Detect which cell encompasses the target text, then output its [x, y] center coordinate. 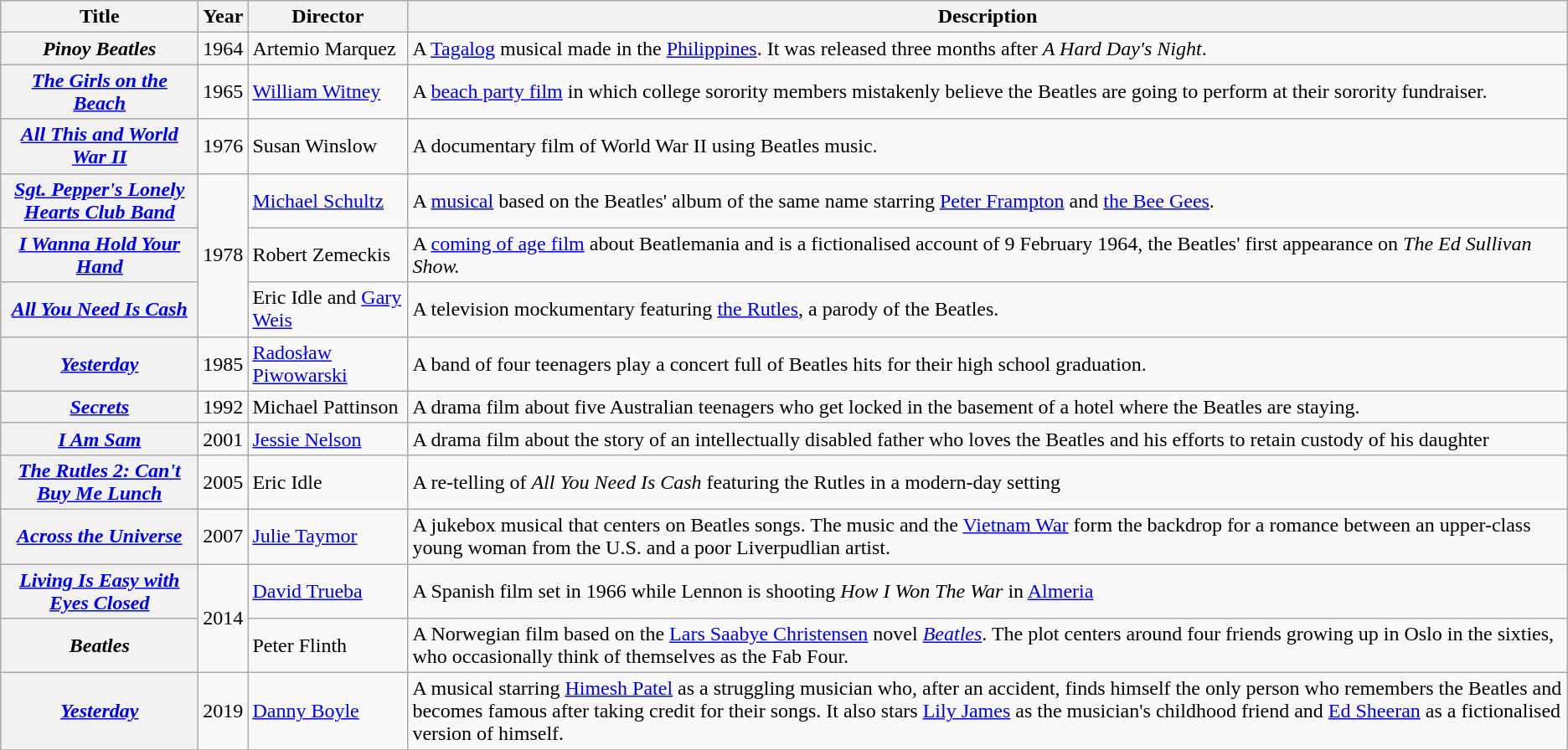
Across the Universe [100, 536]
1964 [223, 49]
A re-telling of All You Need Is Cash featuring the Rutles in a modern-day setting [988, 482]
All You Need Is Cash [100, 310]
Beatles [100, 646]
A coming of age film about Beatlemania and is a fictionalised account of 9 February 1964, the Beatles' first appearance on The Ed Sullivan Show. [988, 254]
The Rutles 2: Can't Buy Me Lunch [100, 482]
Radosław Piwowarski [328, 363]
2019 [223, 711]
Sgt. Pepper's Lonely Hearts Club Band [100, 201]
1976 [223, 146]
William Witney [328, 92]
Pinoy Beatles [100, 49]
2007 [223, 536]
Director [328, 17]
A Tagalog musical made in the Philippines. It was released three months after A Hard Day's Night. [988, 49]
I Wanna Hold Your Hand [100, 254]
2001 [223, 439]
All This and World War II [100, 146]
A Spanish film set in 1966 while Lennon is shooting How I Won The War in Almeria [988, 591]
A drama film about the story of an intellectually disabled father who loves the Beatles and his efforts to retain custody of his daughter [988, 439]
Year [223, 17]
Peter Flinth [328, 646]
Michael Pattinson [328, 407]
The Girls on the Beach [100, 92]
2005 [223, 482]
David Trueba [328, 591]
1978 [223, 254]
1985 [223, 363]
1992 [223, 407]
Julie Taymor [328, 536]
A musical based on the Beatles' album of the same name starring Peter Frampton and the Bee Gees. [988, 201]
A band of four teenagers play a concert full of Beatles hits for their high school graduation. [988, 363]
I Am Sam [100, 439]
A television mockumentary featuring the Rutles, a parody of the Beatles. [988, 310]
A documentary film of World War II using Beatles music. [988, 146]
2014 [223, 619]
Danny Boyle [328, 711]
1965 [223, 92]
Eric Idle and Gary Weis [328, 310]
Michael Schultz [328, 201]
Description [988, 17]
A beach party film in which college sorority members mistakenly believe the Beatles are going to perform at their sorority fundraiser. [988, 92]
Robert Zemeckis [328, 254]
Secrets [100, 407]
Living Is Easy with Eyes Closed [100, 591]
Susan Winslow [328, 146]
Artemio Marquez [328, 49]
Eric Idle [328, 482]
Title [100, 17]
Jessie Nelson [328, 439]
A drama film about five Australian teenagers who get locked in the basement of a hotel where the Beatles are staying. [988, 407]
